Detect which cell encompasses the target text, then output its [x, y] center coordinate. 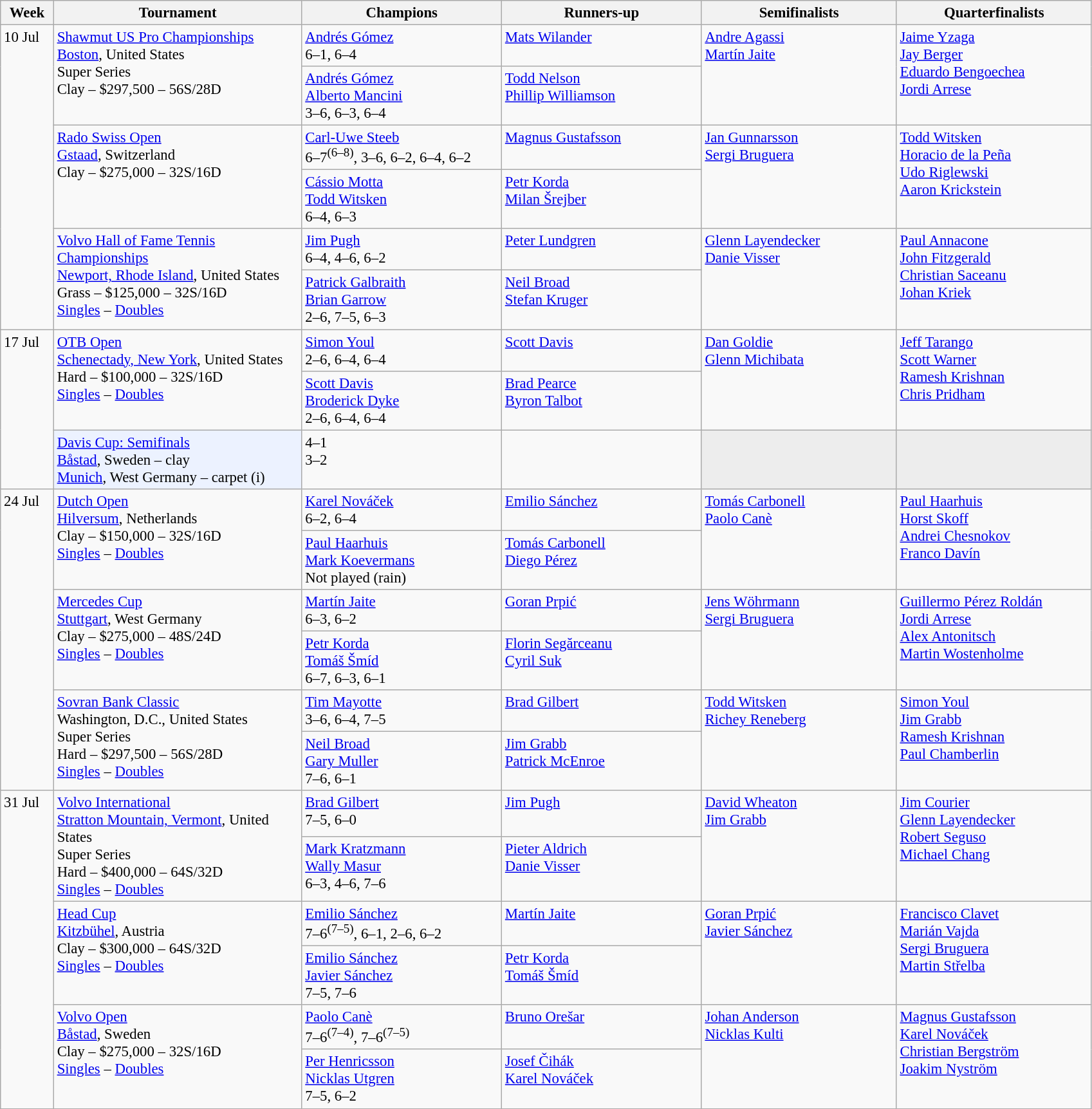
Andrés Gómez6–1, 6–4 [402, 46]
Paul Haarhuis Mark Koevermans Not played (rain) [402, 560]
Cássio Motta Todd Witsken 6–4, 6–3 [402, 200]
Mats Wilander [602, 46]
Petr Korda Tomáš Šmíd 6–7, 6–3, 6–1 [402, 660]
Champions [402, 13]
Emilio Sánchez7–6(7–5), 6–1, 2–6, 6–2 [402, 924]
Jaime Yzaga Jay Berger Eduardo Bengoechea Jordi Arrese [994, 75]
Brad Gilbert [602, 711]
24 Jul [27, 640]
Todd Witsken Richey Reneberg [799, 740]
Sovran Bank Classic Washington, D.C., United States Super Series Hard – $297,500 – 56S/28DSingles – Doubles [178, 740]
Tournament [178, 13]
Simon Youl2–6, 6–4, 6–4 [402, 350]
Quarterfinalists [994, 13]
Simon Youl Jim Grabb Ramesh Krishnan Paul Chamberlin [994, 740]
Martín Jaite [602, 924]
Todd Witsken Horacio de la Peña Udo Riglewski Aaron Krickstein [994, 178]
Shawmut US Pro Championships Boston, United States Super Series Clay – $297,500 – 56S/28D [178, 75]
Josef Čihák Karel Nováček [602, 1079]
Emilio Sánchez Javier Sánchez 7–5, 7–6 [402, 976]
Jens Wöhrmann Sergi Bruguera [799, 640]
Tim Mayotte3–6, 6–4, 7–5 [402, 711]
Todd Nelson Phillip Williamson [602, 96]
Tomás Carbonell Paolo Canè [799, 539]
Scott Davis Broderick Dyke 2–6, 6–4, 6–4 [402, 400]
Jim Grabb Patrick McEnroe [602, 761]
Week [27, 13]
Volvo Hall of Fame Tennis Championships Newport, Rhode Island, United StatesGrass – $125,000 – 32S/16D Singles – Doubles [178, 279]
10 Jul [27, 178]
Karel Nováček6–2, 6–4 [402, 510]
Johan Anderson Nicklas Kulti [799, 1057]
31 Jul [27, 949]
Pieter Aldrich Danie Visser [602, 869]
Rado Swiss Open Gstaad, SwitzerlandClay – $275,000 – 32S/16D [178, 178]
17 Jul [27, 409]
Tomás Carbonell Diego Pérez [602, 560]
Paul Haarhuis Horst Skoff Andrei Chesnokov Franco Davín [994, 539]
Magnus Gustafsson [602, 148]
Martín Jaite6–3, 6–2 [402, 610]
4–1 3–2 [402, 460]
Emilio Sánchez [602, 510]
Guillermo Pérez Roldán Jordi Arrese Alex Antonitsch Martin Wostenholme [994, 640]
Francisco Clavet Marián Vajda Sergi Bruguera Martin Střelba [994, 954]
Head Cup Kitzbühel, AustriaClay – $300,000 – 64S/32DSingles – Doubles [178, 954]
Carl-Uwe Steeb6–7(6–8), 3–6, 6–2, 6–4, 6–2 [402, 148]
Petr Korda Milan Šrejber [602, 200]
Peter Lundgren [602, 250]
Mercedes Cup Stuttgart, West GermanyClay – $275,000 – 48S/24DSingles – Doubles [178, 640]
Paolo Canè7–6(7–4), 7–6(7–5) [402, 1027]
Volvo Open Båstad, SwedenClay – $275,000 – 32S/16DSingles – Doubles [178, 1057]
Runners-up [602, 13]
Goran Prpić Javier Sánchez [799, 954]
Brad Gilbert7–5, 6–0 [402, 814]
Andrés Gómez Alberto Mancini 3–6, 6–3, 6–4 [402, 96]
Semifinalists [799, 13]
Jeff Tarango Scott Warner Ramesh Krishnan Chris Pridham [994, 380]
Glenn Layendecker Danie Visser [799, 279]
Dutch Open Hilversum, NetherlandsClay – $150,000 – 32S/16DSingles – Doubles [178, 539]
Mark Kratzmann Wally Masur 6–3, 4–6, 7–6 [402, 869]
Neil Broad Gary Muller 7–6, 6–1 [402, 761]
Jim Courier Glenn Layendecker Robert Seguso Michael Chang [994, 846]
Florin Segărceanu Cyril Suk [602, 660]
David Wheaton Jim Grabb [799, 846]
Paul Annacone John Fitzgerald Christian Saceanu Johan Kriek [994, 279]
Magnus Gustafsson Karel Nováček Christian Bergström Joakim Nyström [994, 1057]
Volvo InternationalStratton Mountain, Vermont, United States Super Series Hard – $400,000 – 64S/32DSingles – Doubles [178, 846]
Dan Goldie Glenn Michibata [799, 380]
Davis Cup: Semifinals Båstad, Sweden – clay Munich, West Germany – carpet (i) [178, 460]
Bruno Orešar [602, 1027]
Jim Pugh6–4, 4–6, 6–2 [402, 250]
Brad Pearce Byron Talbot [602, 400]
Patrick Galbraith Brian Garrow 2–6, 7–5, 6–3 [402, 300]
Jim Pugh [602, 814]
Petr Korda Tomáš Šmíd [602, 976]
Goran Prpić [602, 610]
Andre Agassi Martín Jaite [799, 75]
Scott Davis [602, 350]
OTB Open Schenectady, New York, United StatesHard – $100,000 – 32S/16DSingles – Doubles [178, 380]
Neil Broad Stefan Kruger [602, 300]
Jan Gunnarsson Sergi Bruguera [799, 178]
Per Henricsson Nicklas Utgren 7–5, 6–2 [402, 1079]
